Determine the (x, y) coordinate at the center of the cell enclosing the given text.  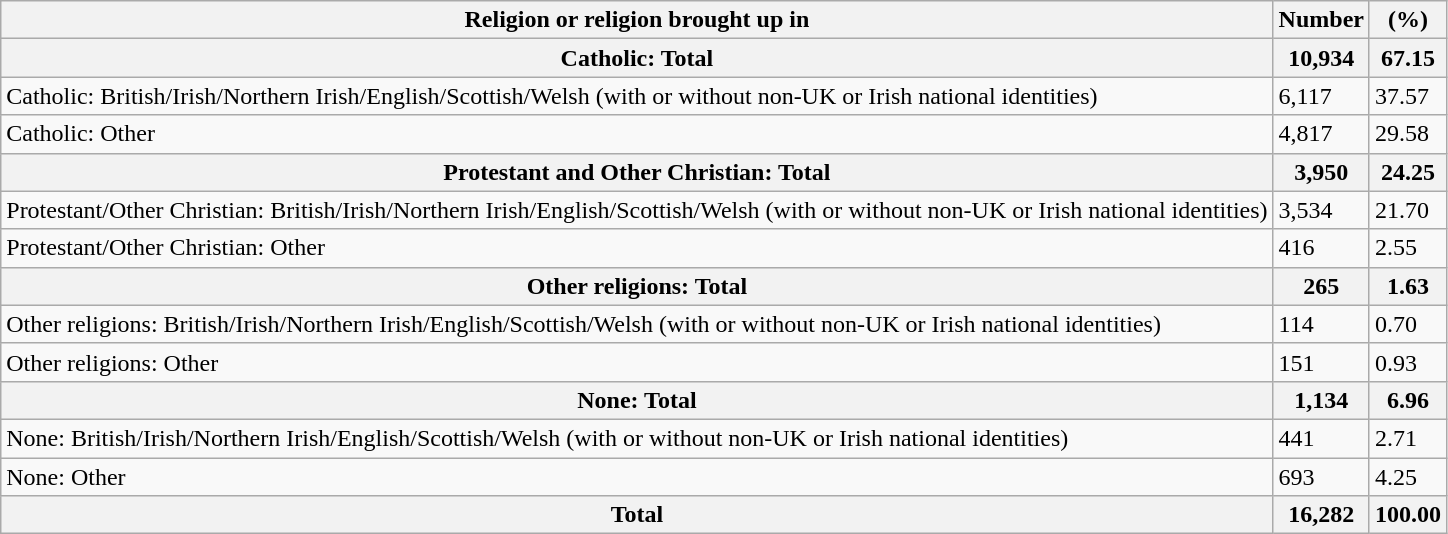
693 (1321, 477)
3,534 (1321, 210)
Catholic: Total (637, 58)
265 (1321, 286)
29.58 (1408, 134)
4.25 (1408, 477)
3,950 (1321, 172)
2.55 (1408, 248)
2.71 (1408, 438)
1,134 (1321, 400)
1.63 (1408, 286)
Protestant/Other Christian: Other (637, 248)
Catholic: Other (637, 134)
37.57 (1408, 96)
Total (637, 515)
Other religions: Total (637, 286)
6,117 (1321, 96)
0.93 (1408, 362)
Number (1321, 20)
None: British/Irish/Northern Irish/English/Scottish/Welsh (with or without non-UK or Irish national identities) (637, 438)
Other religions: British/Irish/Northern Irish/English/Scottish/Welsh (with or without non-UK or Irish national identities) (637, 324)
114 (1321, 324)
0.70 (1408, 324)
441 (1321, 438)
6.96 (1408, 400)
21.70 (1408, 210)
None: Other (637, 477)
100.00 (1408, 515)
Other religions: Other (637, 362)
16,282 (1321, 515)
(%) (1408, 20)
416 (1321, 248)
Protestant and Other Christian: Total (637, 172)
Catholic: British/Irish/Northern Irish/English/Scottish/Welsh (with or without non-UK or Irish national identities) (637, 96)
10,934 (1321, 58)
24.25 (1408, 172)
Protestant/Other Christian: British/Irish/Northern Irish/English/Scottish/Welsh (with or without non-UK or Irish national identities) (637, 210)
None: Total (637, 400)
Religion or religion brought up in (637, 20)
4,817 (1321, 134)
67.15 (1408, 58)
151 (1321, 362)
